Capture the cell that displays the provided text and extract its (x, y) central coordinate. 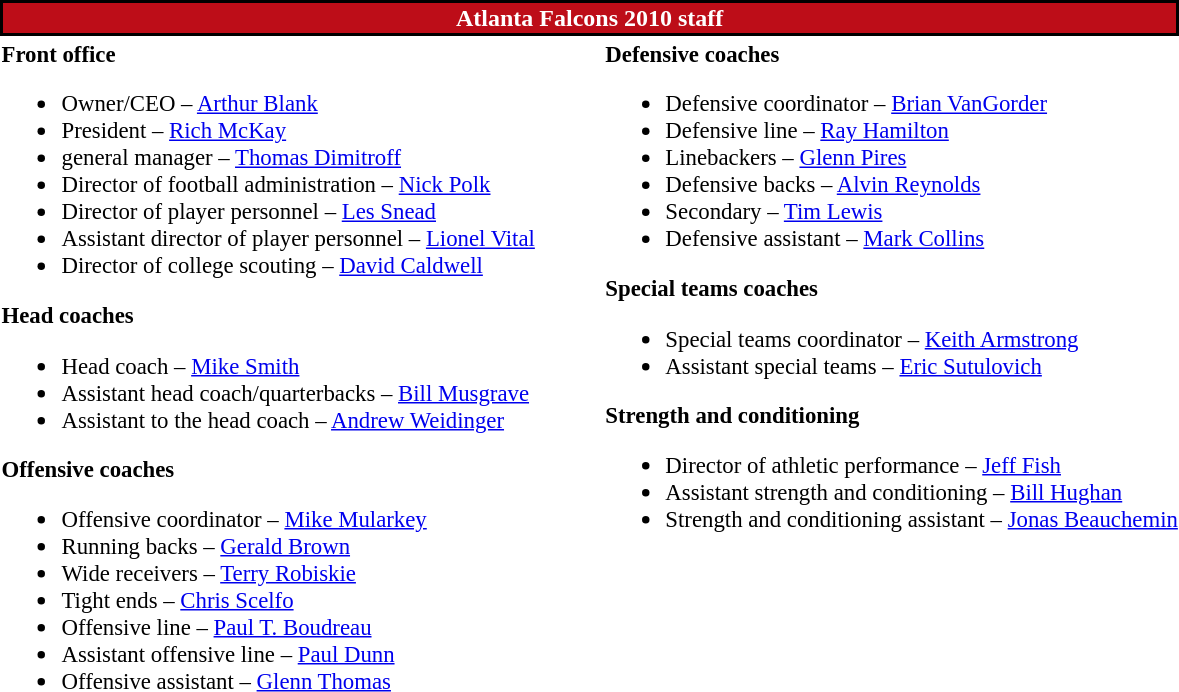
Atlanta Falcons 2010 staff (590, 18)
